Detect which cell encompasses the target text, then output its (x, y) center coordinate. 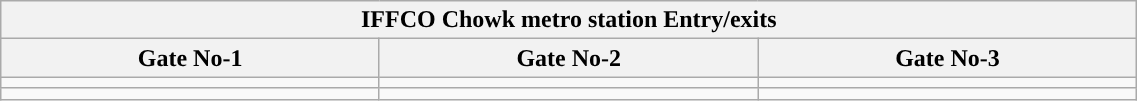
Gate No-3 (948, 58)
Gate No-2 (568, 58)
IFFCO Chowk metro station Entry/exits (569, 20)
Gate No-1 (190, 58)
